For the text-containing cell, return its midpoint in (x, y) coordinate format. 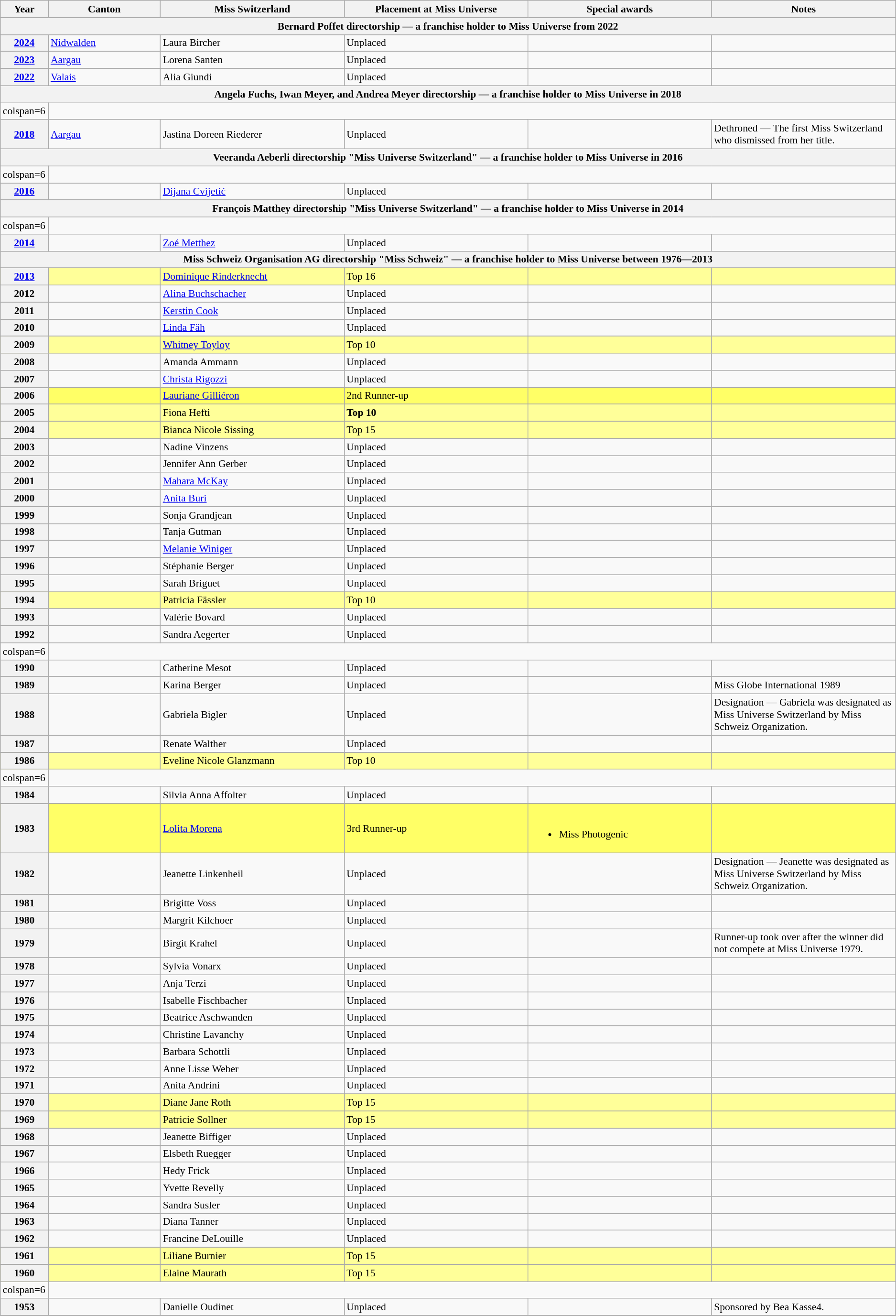
1998 (24, 532)
Amanda Ammann (252, 362)
Elaine Maurath (252, 1273)
Veeranda Aeberli directorship "Miss Universe Switzerland" — a franchise holder to Miss Universe in 2016 (448, 158)
2012 (24, 294)
1997 (24, 549)
Lolita Morena (252, 828)
Alia Giundi (252, 77)
Alina Buchschacher (252, 294)
2009 (24, 345)
Angela Fuchs, Iwan Meyer, and Andrea Meyer directorship — a franchise holder to Miss Universe in 2018 (448, 94)
Hedy Frick (252, 1171)
Birgit Krahel (252, 944)
1993 (24, 618)
3rd Runner-up (436, 828)
1970 (24, 1103)
Kerstin Cook (252, 311)
Yvette Revelly (252, 1188)
2nd Runner-up (436, 396)
1979 (24, 944)
Miss Globe International 1989 (804, 685)
Patricia Fässler (252, 600)
Jeanette Linkenheil (252, 874)
1981 (24, 903)
Laura Bircher (252, 43)
Danielle Oudinet (252, 1307)
Francine DeLouille (252, 1239)
Sarah Briguet (252, 583)
Beatrice Aschwanden (252, 1018)
Diana Tanner (252, 1222)
2014 (24, 243)
1962 (24, 1239)
Elsbeth Ruegger (252, 1154)
1964 (24, 1205)
1978 (24, 967)
Liliane Burnier (252, 1256)
1967 (24, 1154)
1953 (24, 1307)
1963 (24, 1222)
2022 (24, 77)
Sonja Grandjean (252, 515)
Diane Jane Roth (252, 1103)
Lorena Santen (252, 60)
2002 (24, 464)
François Matthey directorship "Miss Universe Switzerland" — a franchise holder to Miss Universe in 2014 (448, 209)
1982 (24, 874)
1994 (24, 600)
1972 (24, 1069)
1992 (24, 634)
1987 (24, 744)
Year (24, 9)
1996 (24, 566)
Nadine Vinzens (252, 447)
2006 (24, 396)
1974 (24, 1035)
2010 (24, 328)
Jastina Doreen Riederer (252, 135)
2024 (24, 43)
Valais (104, 77)
Christine Lavanchy (252, 1035)
Stéphanie Berger (252, 566)
Silvia Anna Affolter (252, 795)
Runner-up took over after the winner did not compete at Miss Universe 1979. (804, 944)
1960 (24, 1273)
1971 (24, 1086)
2007 (24, 379)
Isabelle Fischbacher (252, 1001)
Christa Rigozzi (252, 379)
1984 (24, 795)
Special awards (620, 9)
Melanie Winiger (252, 549)
Sponsored by Bea Kasse4. (804, 1307)
1966 (24, 1171)
Barbara Schottli (252, 1052)
2013 (24, 277)
Dethroned — The first Miss Switzerland who dismissed from her title. (804, 135)
2001 (24, 481)
Karina Berger (252, 685)
1999 (24, 515)
Fiona Hefti (252, 413)
1980 (24, 920)
2016 (24, 192)
Miss Schweiz Organisation AG directorship "Miss Schweiz" — a franchise holder to Miss Universe between 1976―2013 (448, 260)
Anita Buri (252, 498)
Linda Fäh (252, 328)
Sandra Aegerter (252, 634)
Anita Andrini (252, 1086)
1989 (24, 685)
Jeanette Biffiger (252, 1137)
Designation — Gabriela was designated as Miss Universe Switzerland by Miss Schweiz Organization. (804, 715)
Bernard Poffet directorship — a franchise holder to Miss Universe from 2022 (448, 26)
1969 (24, 1120)
Bianca Nicole Sissing (252, 430)
Mahara McKay (252, 481)
2000 (24, 498)
2005 (24, 413)
Notes (804, 9)
2011 (24, 311)
1968 (24, 1137)
Designation — Jeanette was designated as Miss Universe Switzerland by Miss Schweiz Organization. (804, 874)
Lauriane Gilliéron (252, 396)
Jennifer Ann Gerber (252, 464)
Valérie Bovard (252, 618)
Canton (104, 9)
2004 (24, 430)
2008 (24, 362)
Patricie Sollner (252, 1120)
1983 (24, 828)
1995 (24, 583)
Sylvia Vonarx (252, 967)
1973 (24, 1052)
Dominique Rinderknecht (252, 277)
Anja Terzi (252, 984)
Catherine Mesot (252, 668)
Whitney Toyloy (252, 345)
Top 16 (436, 277)
Zoé Metthez (252, 243)
1986 (24, 761)
Placement at Miss Universe (436, 9)
Margrit Kilchoer (252, 920)
Dijana Cvijetić (252, 192)
1965 (24, 1188)
2003 (24, 447)
2018 (24, 135)
Renate Walther (252, 744)
Sandra Susler (252, 1205)
Brigitte Voss (252, 903)
1975 (24, 1018)
Tanja Gutman (252, 532)
Nidwalden (104, 43)
Gabriela Bigler (252, 715)
Miss Photogenic (620, 828)
1988 (24, 715)
1976 (24, 1001)
Eveline Nicole Glanzmann (252, 761)
1990 (24, 668)
1977 (24, 984)
2023 (24, 60)
Miss Switzerland (252, 9)
Anne Lisse Weber (252, 1069)
1961 (24, 1256)
